Return [x, y] of the center of cell containing provided text 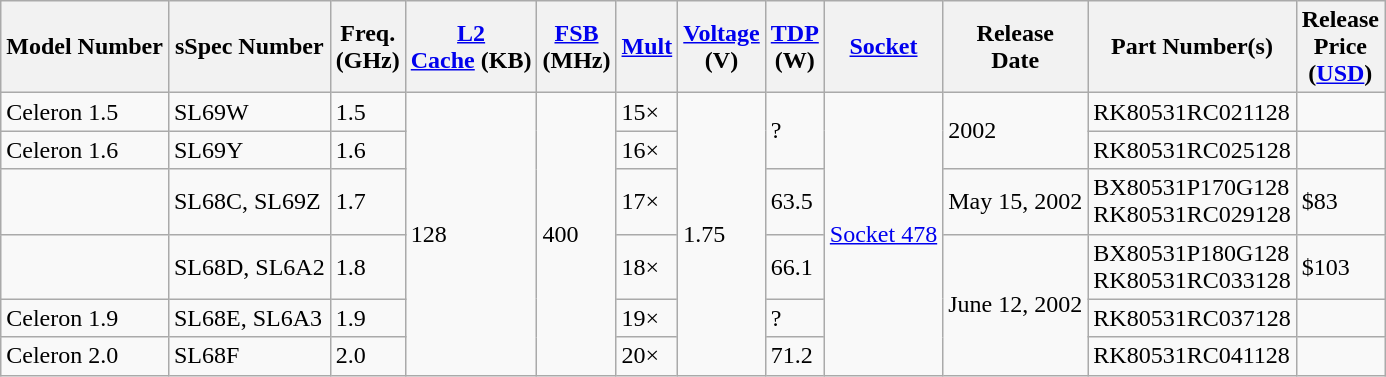
SL69W [249, 112]
71.2 [794, 356]
15× [647, 112]
SL68D, SL6A2 [249, 266]
400 [576, 234]
SL69Y [249, 150]
Socket [883, 47]
RK80531RC041128 [1192, 356]
Model Number [85, 47]
BX80531P180G128RK80531RC033128 [1192, 266]
Celeron 2.0 [85, 356]
Voltage(V) [722, 47]
RK80531RC021128 [1192, 112]
1.8 [368, 266]
19× [647, 318]
Celeron 1.6 [85, 150]
SL68C, SL69Z [249, 202]
128 [471, 234]
ReleasePrice(USD) [1340, 47]
1.6 [368, 150]
sSpec Number [249, 47]
BX80531P170G128RK80531RC029128 [1192, 202]
1.5 [368, 112]
TDP(W) [794, 47]
Part Number(s) [1192, 47]
FSB(MHz) [576, 47]
16× [647, 150]
May 15, 2002 [1016, 202]
18× [647, 266]
RK80531RC025128 [1192, 150]
Celeron 1.9 [85, 318]
2002 [1016, 131]
1.7 [368, 202]
L2Cache (KB) [471, 47]
SL68E, SL6A3 [249, 318]
Mult [647, 47]
SL68F [249, 356]
66.1 [794, 266]
1.9 [368, 318]
63.5 [794, 202]
Freq.(GHz) [368, 47]
Socket 478 [883, 234]
June 12, 2002 [1016, 304]
RK80531RC037128 [1192, 318]
1.75 [722, 234]
Celeron 1.5 [85, 112]
ReleaseDate [1016, 47]
$103 [1340, 266]
20× [647, 356]
$83 [1340, 202]
17× [647, 202]
2.0 [368, 356]
